Determine the (x, y) coordinate at the center of the cell enclosing the given text.  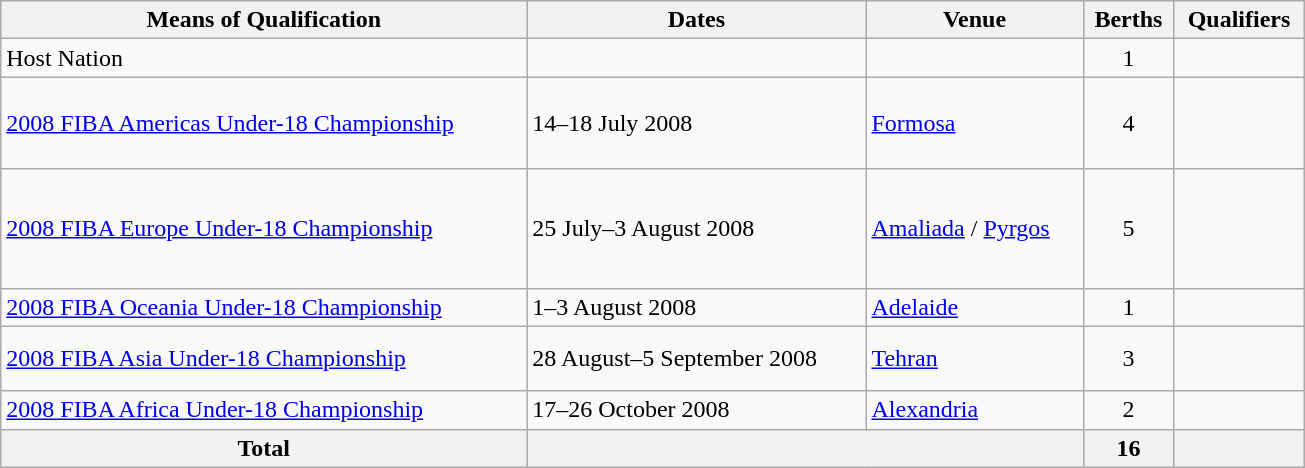
Tehran (974, 358)
Venue (974, 20)
3 (1128, 358)
Berths (1128, 20)
Alexandria (974, 410)
5 (1128, 228)
Adelaide (974, 307)
2008 FIBA Americas Under-18 Championship (264, 123)
28 August–5 September 2008 (696, 358)
16 (1128, 448)
14–18 July 2008 (696, 123)
Amaliada / Pyrgos (974, 228)
Host Nation (264, 58)
2 (1128, 410)
Means of Qualification (264, 20)
17–26 October 2008 (696, 410)
2008 FIBA Africa Under-18 Championship (264, 410)
4 (1128, 123)
2008 FIBA Europe Under-18 Championship (264, 228)
2008 FIBA Asia Under-18 Championship (264, 358)
Total (264, 448)
Qualifiers (1239, 20)
2008 FIBA Oceania Under-18 Championship (264, 307)
Formosa (974, 123)
25 July–3 August 2008 (696, 228)
1–3 August 2008 (696, 307)
Dates (696, 20)
